For the text-containing cell, return its midpoint in [x, y] coordinate format. 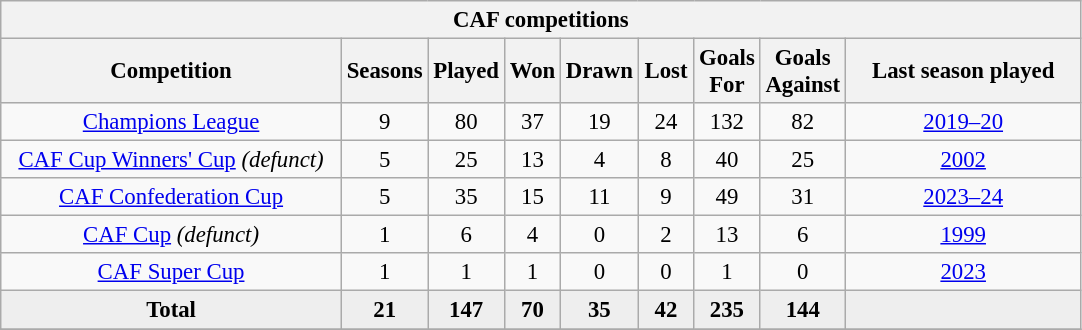
147 [466, 310]
11 [600, 197]
Total [172, 310]
Played [466, 72]
8 [666, 160]
2 [666, 235]
2002 [963, 160]
CAF Cup (defunct) [172, 235]
Lost [666, 72]
2023–24 [963, 197]
42 [666, 310]
CAF Confederation Cup [172, 197]
CAF competitions [541, 20]
31 [802, 197]
Competition [172, 72]
70 [532, 310]
CAF Super Cup [172, 273]
132 [727, 122]
15 [532, 197]
2019–20 [963, 122]
1999 [963, 235]
Drawn [600, 72]
Last season played [963, 72]
Seasons [384, 72]
82 [802, 122]
CAF Cup Winners' Cup (defunct) [172, 160]
24 [666, 122]
2023 [963, 273]
40 [727, 160]
Goals For [727, 72]
19 [600, 122]
235 [727, 310]
Won [532, 72]
Goals Against [802, 72]
144 [802, 310]
Champions League [172, 122]
37 [532, 122]
49 [727, 197]
80 [466, 122]
21 [384, 310]
